From the cell containing the given text, extract its center point as [x, y] coordinate. 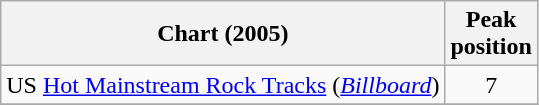
7 [491, 85]
Peakposition [491, 34]
US Hot Mainstream Rock Tracks (Billboard) [223, 85]
Chart (2005) [223, 34]
